Detect which cell encompasses the target text, then output its (x, y) center coordinate. 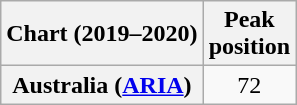
Australia (ARIA) (102, 85)
72 (249, 85)
Peakposition (249, 34)
Chart (2019–2020) (102, 34)
